From the cell containing the given text, extract its center point as [X, Y] coordinate. 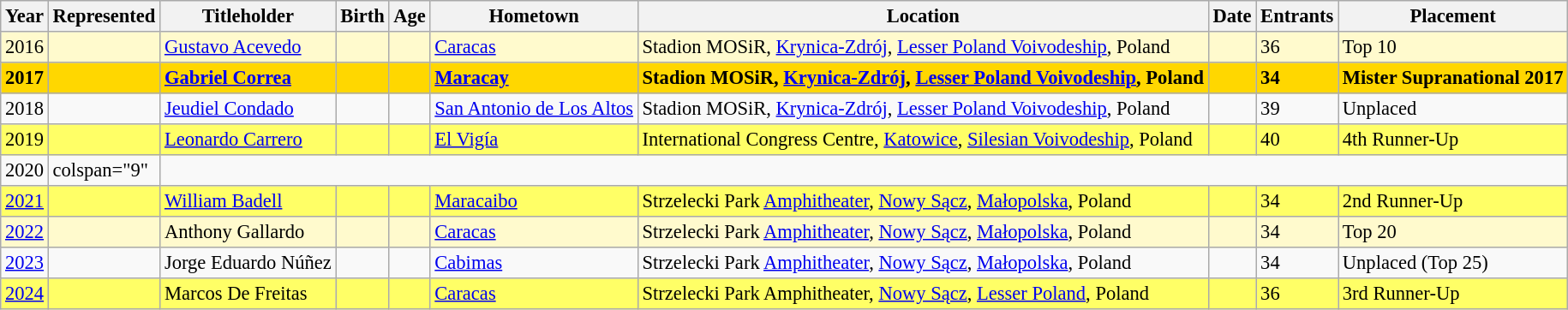
2019 [25, 140]
William Badell [248, 201]
Represented [104, 16]
Hometown [534, 16]
2020 [25, 170]
4th Runner-Up [1453, 140]
Titleholder [248, 16]
Leonardo Carrero [248, 140]
Jorge Eduardo Núñez [248, 263]
Date [1232, 16]
colspan="9" [104, 170]
Birth [362, 16]
Jeudiel Condado [248, 109]
Top 20 [1453, 232]
Age [410, 16]
Gustavo Acevedo [248, 47]
Year [25, 16]
Placement [1453, 16]
40 [1297, 140]
Location [923, 16]
2023 [25, 263]
Unplaced (Top 25) [1453, 263]
2022 [25, 232]
Maracay [534, 78]
2018 [25, 109]
2021 [25, 201]
Cabimas [534, 263]
Mister Supranational 2017 [1453, 78]
Top 10 [1453, 47]
3rd Runner-Up [1453, 294]
2024 [25, 294]
Maracaibo [534, 201]
2017 [25, 78]
Anthony Gallardo [248, 232]
Unplaced [1453, 109]
Gabriel Correa [248, 78]
Strzelecki Park Amphitheater, Nowy Sącz, Lesser Poland, Poland [923, 294]
2nd Runner-Up [1453, 201]
39 [1297, 109]
Entrants [1297, 16]
International Congress Centre, Katowice, Silesian Voivodeship, Poland [923, 140]
2016 [25, 47]
Marcos De Freitas [248, 294]
El Vigía [534, 140]
San Antonio de Los Altos [534, 109]
